For the text-containing cell, return its midpoint in [X, Y] coordinate format. 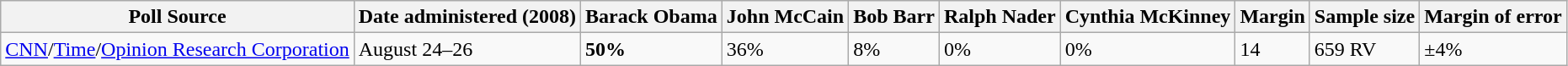
50% [652, 49]
36% [785, 49]
Margin of error [1494, 17]
Date administered (2008) [467, 17]
Margin [1272, 17]
659 RV [1364, 49]
Barack Obama [652, 17]
CNN/Time/Opinion Research Corporation [178, 49]
August 24–26 [467, 49]
Poll Source [178, 17]
Sample size [1364, 17]
±4% [1494, 49]
14 [1272, 49]
Bob Barr [894, 17]
John McCain [785, 17]
Ralph Nader [1000, 17]
8% [894, 49]
Cynthia McKinney [1148, 17]
